Detect which cell encompasses the target text, then output its [X, Y] center coordinate. 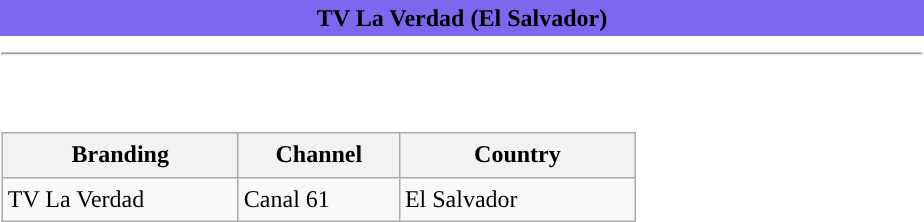
Branding [120, 154]
Channel [318, 154]
Country [517, 154]
El Salvador [517, 200]
Canal 61 [318, 200]
TV La Verdad [120, 200]
TV La Verdad (El Salvador) [462, 18]
